Identify which cell holds the provided text, then report its [X, Y] central coordinate. 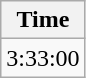
3:33:00 [43, 58]
Time [43, 20]
